Detect which cell encompasses the target text, then output its (X, Y) center coordinate. 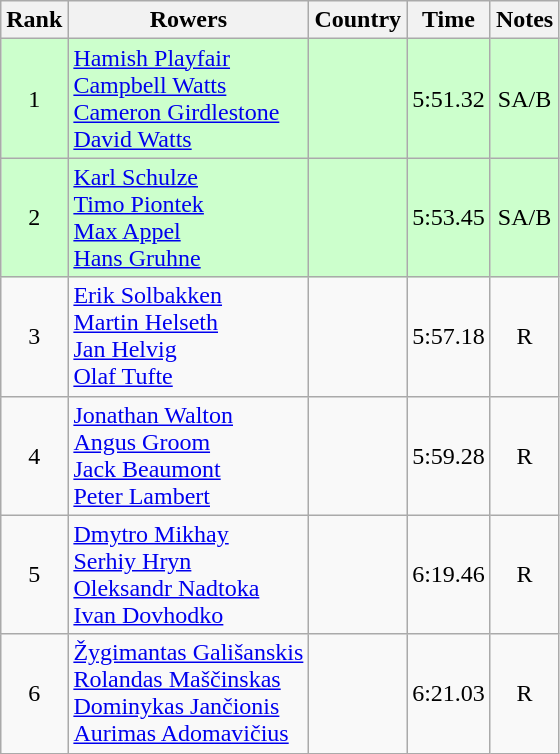
6:19.46 (449, 574)
6:21.03 (449, 694)
2 (34, 218)
Erik SolbakkenMartin HelsethJan HelvigOlaf Tufte (188, 336)
Hamish PlayfairCampbell WattsCameron GirdlestoneDavid Watts (188, 98)
Karl SchulzeTimo PiontekMax AppelHans Gruhne (188, 218)
Country (358, 20)
5:51.32 (449, 98)
1 (34, 98)
Žygimantas GališanskisRolandas MaščinskasDominykas JančionisAurimas Adomavičius (188, 694)
6 (34, 694)
3 (34, 336)
5:53.45 (449, 218)
Notes (524, 20)
4 (34, 456)
5:59.28 (449, 456)
5:57.18 (449, 336)
Time (449, 20)
Rank (34, 20)
5 (34, 574)
Rowers (188, 20)
Dmytro MikhaySerhiy HrynOleksandr NadtokaIvan Dovhodko (188, 574)
Jonathan WaltonAngus GroomJack BeaumontPeter Lambert (188, 456)
